For the text-containing cell, return its midpoint in [x, y] coordinate format. 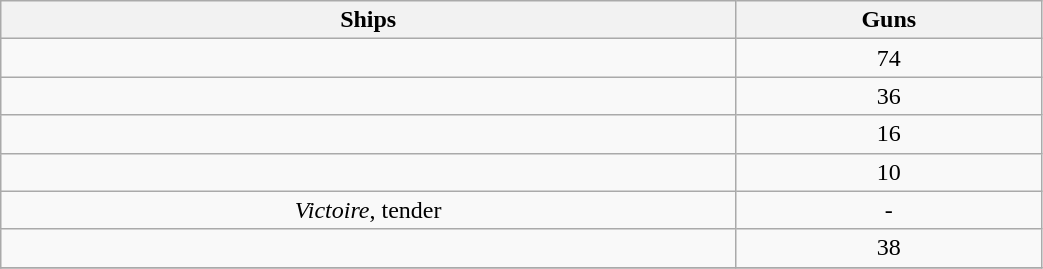
16 [889, 134]
Ships [368, 20]
36 [889, 96]
10 [889, 172]
- [889, 210]
Victoire, tender [368, 210]
74 [889, 58]
Guns [889, 20]
38 [889, 248]
